Detect which cell encompasses the target text, then output its (X, Y) center coordinate. 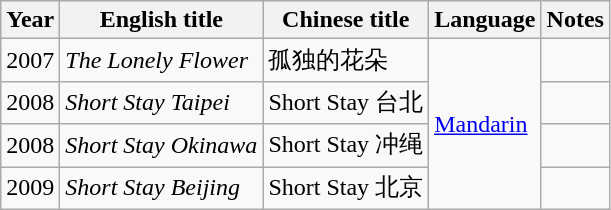
Short Stay Okinawa (162, 146)
Short Stay 北京 (346, 188)
孤独的花朵 (346, 60)
Short Stay 冲绳 (346, 146)
2007 (30, 60)
Short Stay 台北 (346, 102)
Short Stay Taipei (162, 102)
Chinese title (346, 20)
The Lonely Flower (162, 60)
Short Stay Beijing (162, 188)
Notes (575, 20)
Language (485, 20)
2009 (30, 188)
English title (162, 20)
Year (30, 20)
Mandarin (485, 124)
